Identify which cell holds the provided text, then report its (X, Y) central coordinate. 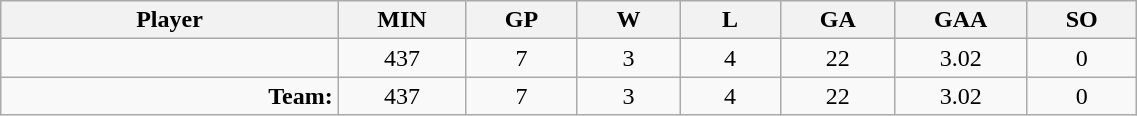
Team: (170, 96)
L (730, 20)
GP (522, 20)
GA (838, 20)
Player (170, 20)
MIN (402, 20)
SO (1081, 20)
GAA (961, 20)
W (628, 20)
